Capture the cell that displays the provided text and extract its (X, Y) central coordinate. 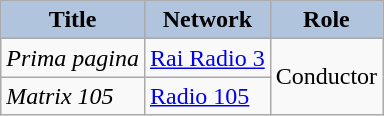
Rai Radio 3 (207, 58)
Title (73, 20)
Matrix 105 (73, 96)
Conductor (326, 77)
Role (326, 20)
Prima pagina (73, 58)
Radio 105 (207, 96)
Network (207, 20)
